Extract the (X, Y) coordinate from the center of the cell holding the provided text.  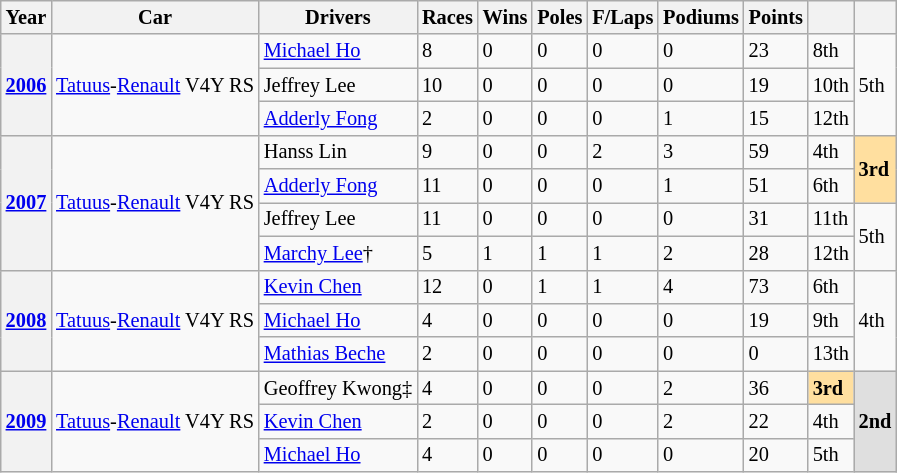
Geoffrey Kwong‡ (338, 388)
2nd (876, 422)
Poles (560, 17)
51 (776, 186)
9th (831, 320)
Races (448, 17)
2007 (26, 202)
59 (776, 152)
2008 (26, 320)
Year (26, 17)
2006 (26, 84)
Podiums (701, 17)
2009 (26, 422)
20 (776, 455)
Car (155, 17)
31 (776, 219)
9 (448, 152)
23 (776, 51)
10 (448, 85)
13th (831, 354)
8th (831, 51)
Wins (506, 17)
3 (701, 152)
Marchy Lee† (338, 253)
10th (831, 85)
15 (776, 118)
5 (448, 253)
73 (776, 287)
Mathias Beche (338, 354)
F/Laps (622, 17)
36 (776, 388)
8 (448, 51)
22 (776, 421)
12 (448, 287)
Hanss Lin (338, 152)
Points (776, 17)
Drivers (338, 17)
28 (776, 253)
11th (831, 219)
